Extract the (x, y) coordinate from the center of the cell holding the provided text.  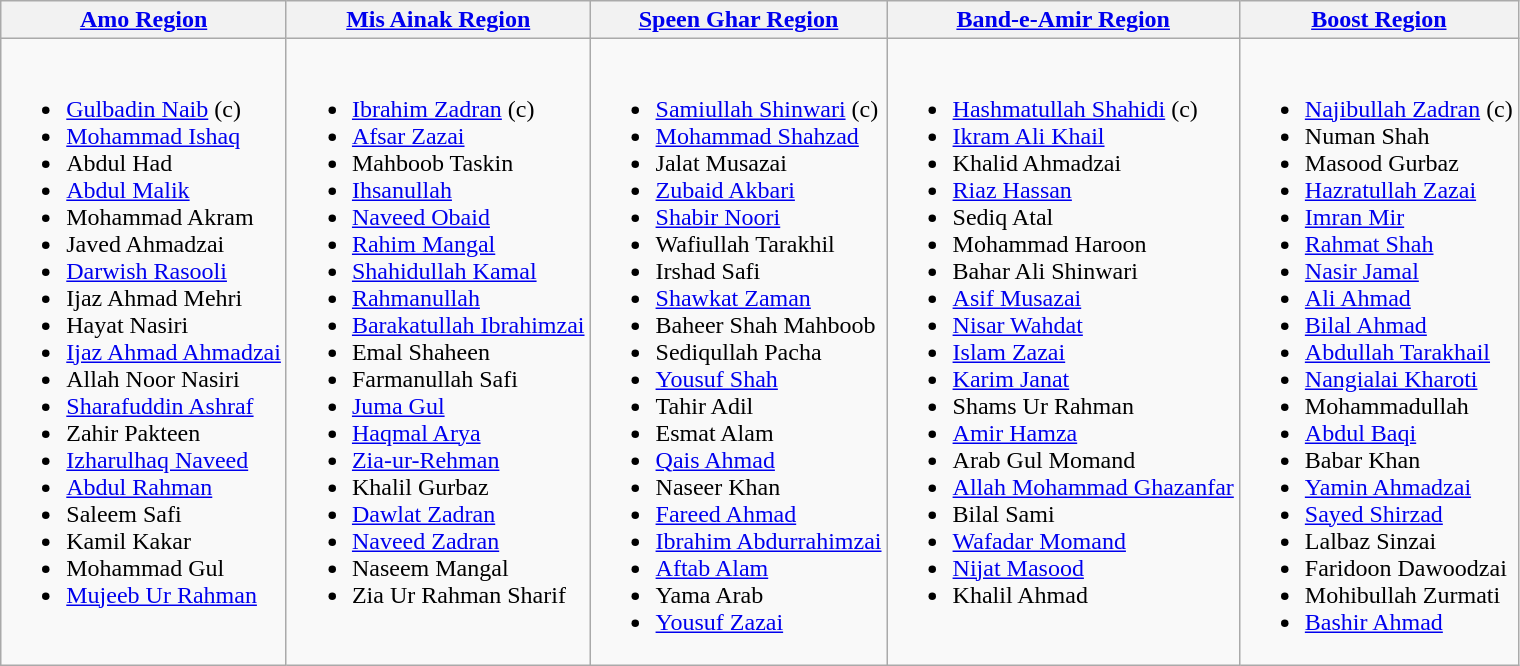
Mis Ainak Region (438, 20)
Speen Ghar Region (738, 20)
Amo Region (144, 20)
Band-e-Amir Region (1063, 20)
Boost Region (1378, 20)
